From the cell containing the given text, extract its center point as [x, y] coordinate. 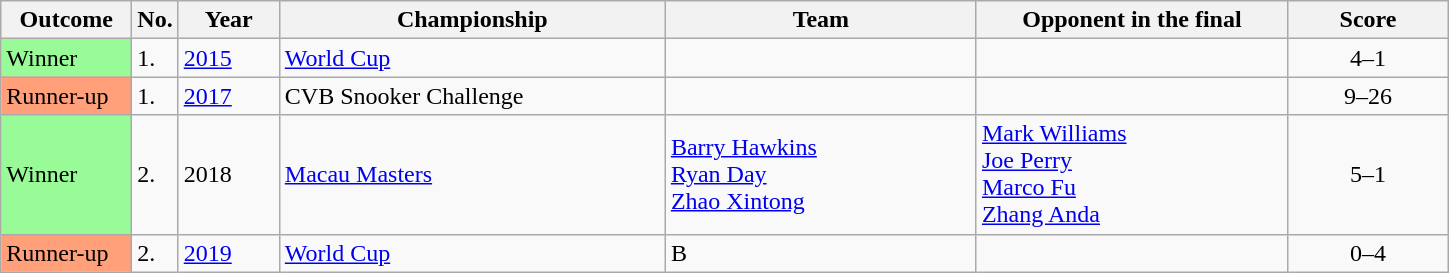
4–1 [1368, 58]
2019 [228, 253]
Opponent in the final [1132, 20]
Year [228, 20]
Championship [472, 20]
2015 [228, 58]
2017 [228, 96]
9–26 [1368, 96]
2018 [228, 174]
Barry Hawkins Ryan Day Zhao Xintong [820, 174]
CVB Snooker Challenge [472, 96]
Score [1368, 20]
5–1 [1368, 174]
B [820, 253]
Outcome [66, 20]
Mark Williams Joe Perry Marco Fu Zhang Anda [1132, 174]
0–4 [1368, 253]
Macau Masters [472, 174]
Team [820, 20]
No. [155, 20]
